Return (x, y) of the center of cell containing provided text 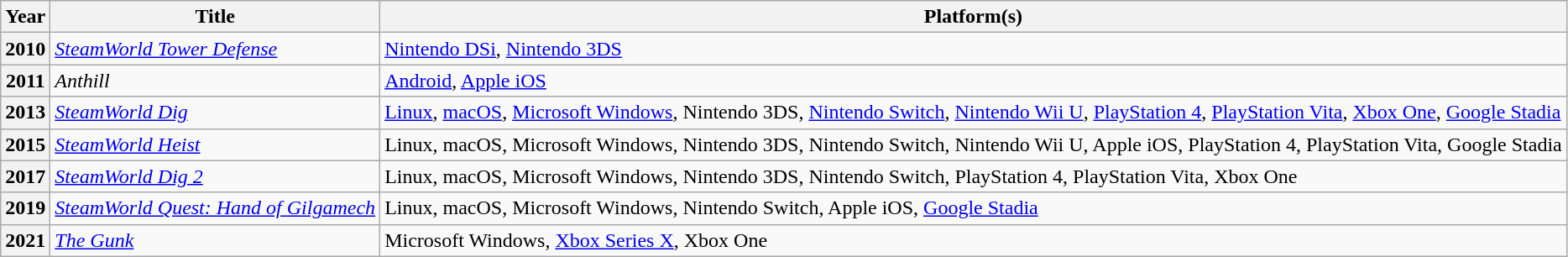
2021 (25, 240)
Anthill (215, 81)
SteamWorld Tower Defense (215, 49)
Android, Apple iOS (974, 81)
Year (25, 17)
SteamWorld Dig 2 (215, 176)
2011 (25, 81)
Platform(s) (974, 17)
SteamWorld Dig (215, 113)
2010 (25, 49)
Nintendo DSi, Nintendo 3DS (974, 49)
Linux, macOS, Microsoft Windows, Nintendo 3DS, Nintendo Switch, PlayStation 4, PlayStation Vita, Xbox One (974, 176)
2013 (25, 113)
Linux, macOS, Microsoft Windows, Nintendo 3DS, Nintendo Switch, Nintendo Wii U, Apple iOS, PlayStation 4, PlayStation Vita, Google Stadia (974, 144)
2019 (25, 208)
SteamWorld Quest: Hand of Gilgamech (215, 208)
2015 (25, 144)
Title (215, 17)
2017 (25, 176)
Microsoft Windows, Xbox Series X, Xbox One (974, 240)
SteamWorld Heist (215, 144)
Linux, macOS, Microsoft Windows, Nintendo 3DS, Nintendo Switch, Nintendo Wii U, PlayStation 4, PlayStation Vita, Xbox One, Google Stadia (974, 113)
Linux, macOS, Microsoft Windows, Nintendo Switch, Apple iOS, Google Stadia (974, 208)
The Gunk (215, 240)
